For the text-containing cell, return its midpoint in (X, Y) coordinate format. 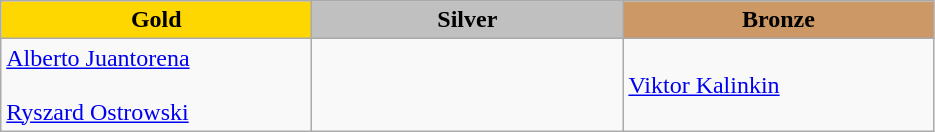
Alberto JuantorenaRyszard Ostrowski (156, 85)
Bronze (778, 20)
Viktor Kalinkin (778, 85)
Gold (156, 20)
Silver (468, 20)
